Identify which cell holds the provided text, then report its [x, y] central coordinate. 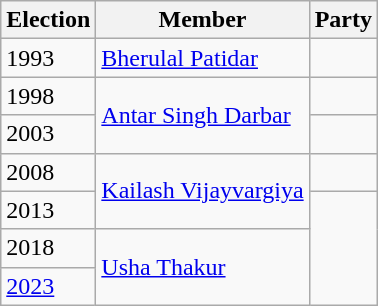
Election [48, 20]
1993 [48, 58]
Member [202, 20]
Antar Singh Darbar [202, 115]
Usha Thakur [202, 267]
2003 [48, 134]
Bherulal Patidar [202, 58]
Kailash Vijayvargiya [202, 191]
1998 [48, 96]
2008 [48, 172]
2013 [48, 210]
Party [343, 20]
2023 [48, 286]
2018 [48, 248]
